Return the (x, y) coordinate for the center point of the cell that contains the specified text.  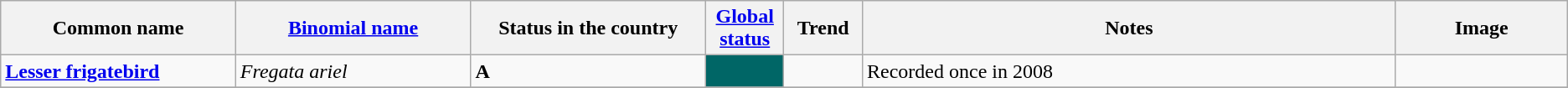
Status in the country (588, 28)
A (588, 71)
Recorded once in 2008 (1129, 71)
Notes (1129, 28)
Fregata ariel (353, 71)
Common name (119, 28)
Lesser frigatebird (119, 71)
Binomial name (353, 28)
Global status (745, 28)
Trend (823, 28)
Image (1481, 28)
